Provide the [X, Y] coordinate of the cell's center where the given text is located.  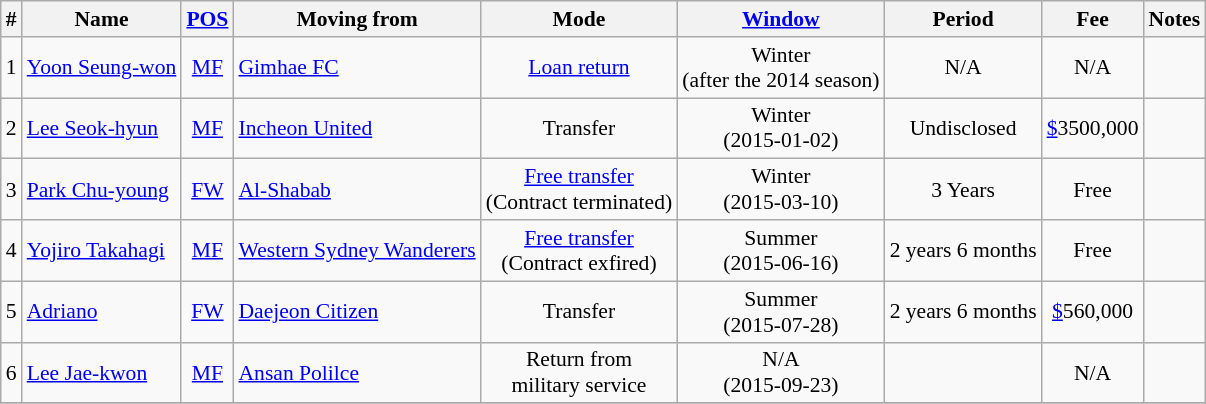
Ansan Polilce [356, 372]
Fee [1093, 19]
Free transfer(Contract terminated) [580, 190]
$560,000 [1093, 312]
Daejeon Citizen [356, 312]
6 [12, 372]
Winter(2015-01-02) [780, 128]
Period [964, 19]
Lee Jae-kwon [102, 372]
Gimhae FC [356, 68]
Al-Shabab [356, 190]
2 [12, 128]
Yojiro Takahagi [102, 250]
Notes [1174, 19]
Adriano [102, 312]
Incheon United [356, 128]
Return frommilitary service [580, 372]
Mode [580, 19]
Western Sydney Wanderers [356, 250]
Summer(2015-06-16) [780, 250]
Winter(after the 2014 season) [780, 68]
Window [780, 19]
Summer(2015-07-28) [780, 312]
3 Years [964, 190]
Name [102, 19]
Undisclosed [964, 128]
1 [12, 68]
4 [12, 250]
3 [12, 190]
POS [207, 19]
Free transfer(Contract exfired) [580, 250]
5 [12, 312]
$3500,000 [1093, 128]
Moving from [356, 19]
Yoon Seung-won [102, 68]
N/A(2015-09-23) [780, 372]
Winter(2015-03-10) [780, 190]
# [12, 19]
Lee Seok-hyun [102, 128]
Loan return [580, 68]
Park Chu-young [102, 190]
